For the text-containing cell, return its midpoint in [x, y] coordinate format. 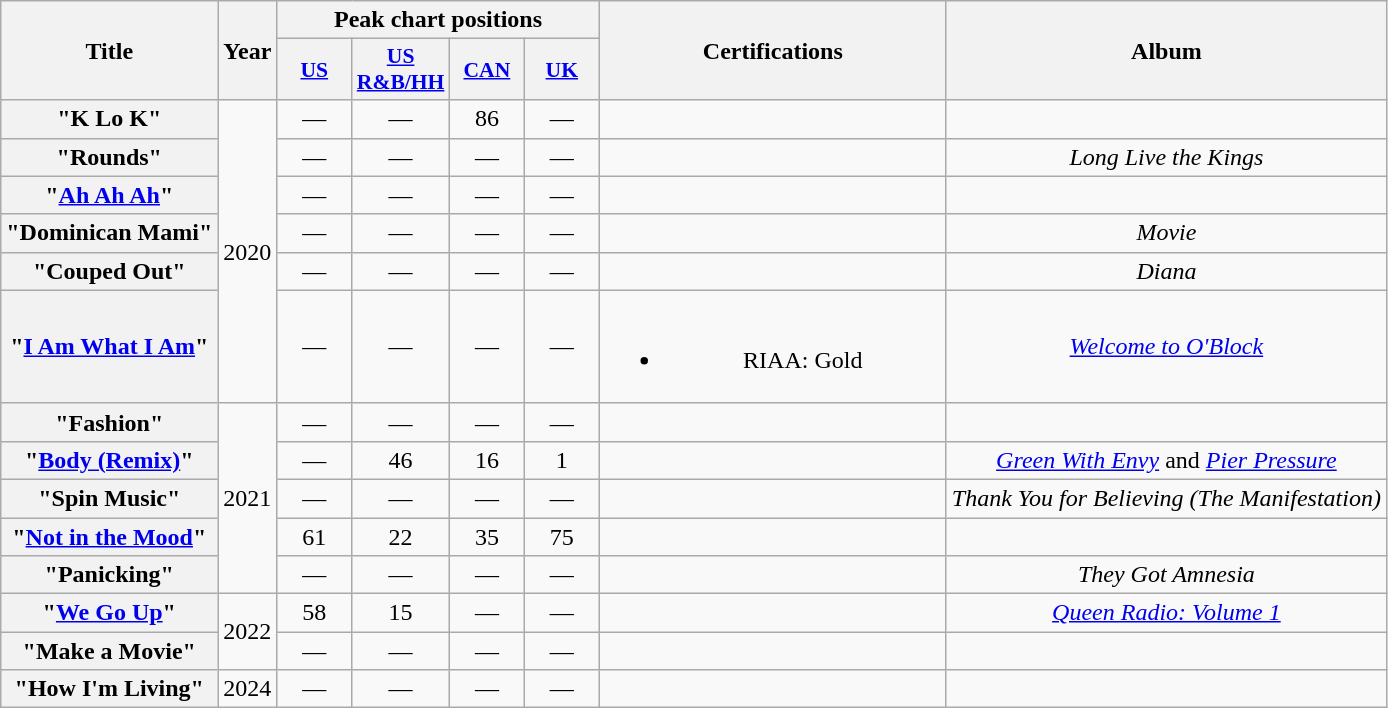
"Spin Music" [110, 498]
15 [401, 613]
"Couped Out" [110, 271]
"Fashion" [110, 422]
Thank You for Believing (The Manifestation) [1166, 498]
86 [486, 119]
75 [562, 537]
Title [110, 50]
"Body (Remix)" [110, 460]
"How I'm Living" [110, 689]
"Make a Movie" [110, 651]
2021 [248, 498]
22 [401, 537]
USR&B/HH [401, 70]
61 [314, 537]
They Got Amnesia [1166, 575]
Year [248, 50]
Long Live the Kings [1166, 157]
Certifications [772, 50]
16 [486, 460]
CAN [486, 70]
58 [314, 613]
Green With Envy and Pier Pressure [1166, 460]
1 [562, 460]
US [314, 70]
Diana [1166, 271]
"Not in the Mood" [110, 537]
"K Lo K" [110, 119]
2024 [248, 689]
UK [562, 70]
Welcome to O'Block [1166, 346]
Peak chart positions [438, 20]
Queen Radio: Volume 1 [1166, 613]
Movie [1166, 233]
2020 [248, 252]
46 [401, 460]
"Rounds" [110, 157]
Album [1166, 50]
"Dominican Mami" [110, 233]
35 [486, 537]
"Ah Ah Ah" [110, 195]
"I Am What I Am" [110, 346]
"We Go Up" [110, 613]
2022 [248, 632]
"Panicking" [110, 575]
RIAA: Gold [772, 346]
